Identify which cell holds the provided text, then report its [X, Y] central coordinate. 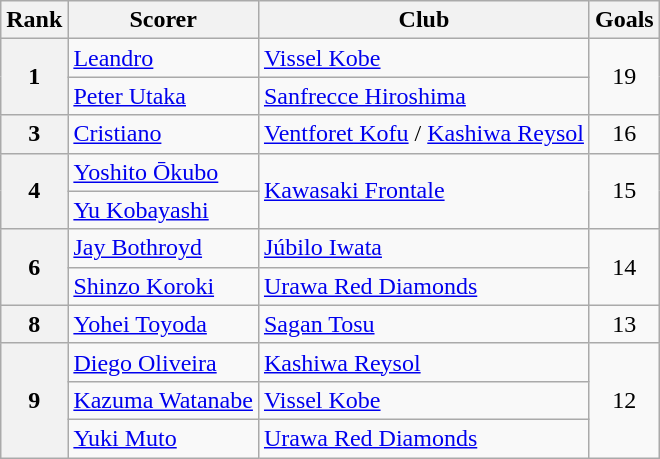
Kashiwa Reysol [424, 362]
13 [624, 324]
Yu Kobayashi [164, 210]
1 [34, 77]
Sagan Tosu [424, 324]
9 [34, 400]
19 [624, 77]
14 [624, 267]
Leandro [164, 58]
Yoshito Ōkubo [164, 172]
4 [34, 191]
Diego Oliveira [164, 362]
Club [424, 20]
Jay Bothroyd [164, 248]
12 [624, 400]
Júbilo Iwata [424, 248]
6 [34, 267]
16 [624, 134]
8 [34, 324]
Ventforet Kofu / Kashiwa Reysol [424, 134]
Yohei Toyoda [164, 324]
Scorer [164, 20]
15 [624, 191]
Peter Utaka [164, 96]
3 [34, 134]
Sanfrecce Hiroshima [424, 96]
Cristiano [164, 134]
Shinzo Koroki [164, 286]
Yuki Muto [164, 438]
Kazuma Watanabe [164, 400]
Goals [624, 20]
Rank [34, 20]
Kawasaki Frontale [424, 191]
